From the cell containing the given text, extract its center point as [X, Y] coordinate. 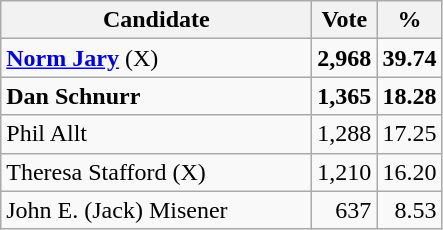
8.53 [410, 210]
39.74 [410, 58]
18.28 [410, 96]
Dan Schnurr [156, 96]
Candidate [156, 20]
1,288 [344, 134]
17.25 [410, 134]
16.20 [410, 172]
Vote [344, 20]
2,968 [344, 58]
637 [344, 210]
Norm Jary (X) [156, 58]
Theresa Stafford (X) [156, 172]
1,365 [344, 96]
% [410, 20]
1,210 [344, 172]
John E. (Jack) Misener [156, 210]
Phil Allt [156, 134]
